Scan for the cell matching the given text and deliver its (X, Y) coordinate at center. 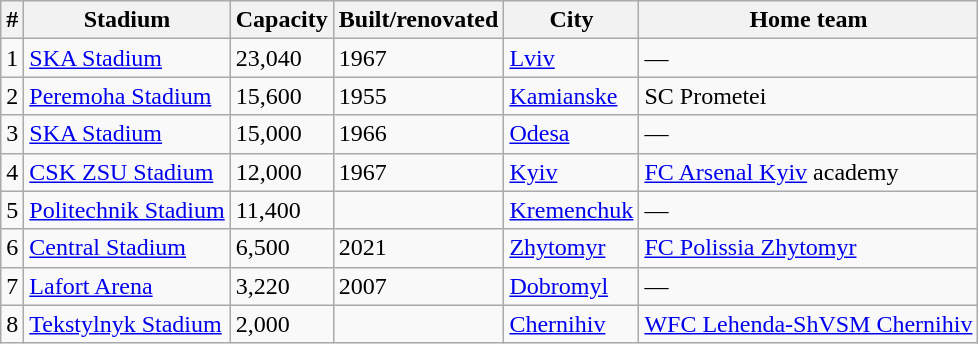
2021 (418, 248)
6,500 (282, 248)
Built/renovated (418, 20)
SC Prometei (808, 96)
Chernihiv (572, 324)
Peremoha Stadium (127, 96)
Kamianske (572, 96)
8 (12, 324)
# (12, 20)
WFC Lehenda-ShVSM Chernihiv (808, 324)
4 (12, 172)
6 (12, 248)
Lafort Arena (127, 286)
15,600 (282, 96)
1955 (418, 96)
2,000 (282, 324)
11,400 (282, 210)
Kyiv (572, 172)
3,220 (282, 286)
2007 (418, 286)
Capacity (282, 20)
FC Polissia Zhytomyr (808, 248)
1 (12, 58)
Zhytomyr (572, 248)
7 (12, 286)
CSK ZSU Stadium (127, 172)
Lviv (572, 58)
Dobromyl (572, 286)
3 (12, 134)
Tekstylnyk Stadium (127, 324)
FC Arsenal Kyiv academy (808, 172)
2 (12, 96)
Home team (808, 20)
City (572, 20)
Odesa (572, 134)
12,000 (282, 172)
23,040 (282, 58)
15,000 (282, 134)
1966 (418, 134)
Stadium (127, 20)
Politechnik Stadium (127, 210)
Kremenchuk (572, 210)
Central Stadium (127, 248)
5 (12, 210)
